Search for the cell housing the specified text and yield its [x, y] center coordinate. 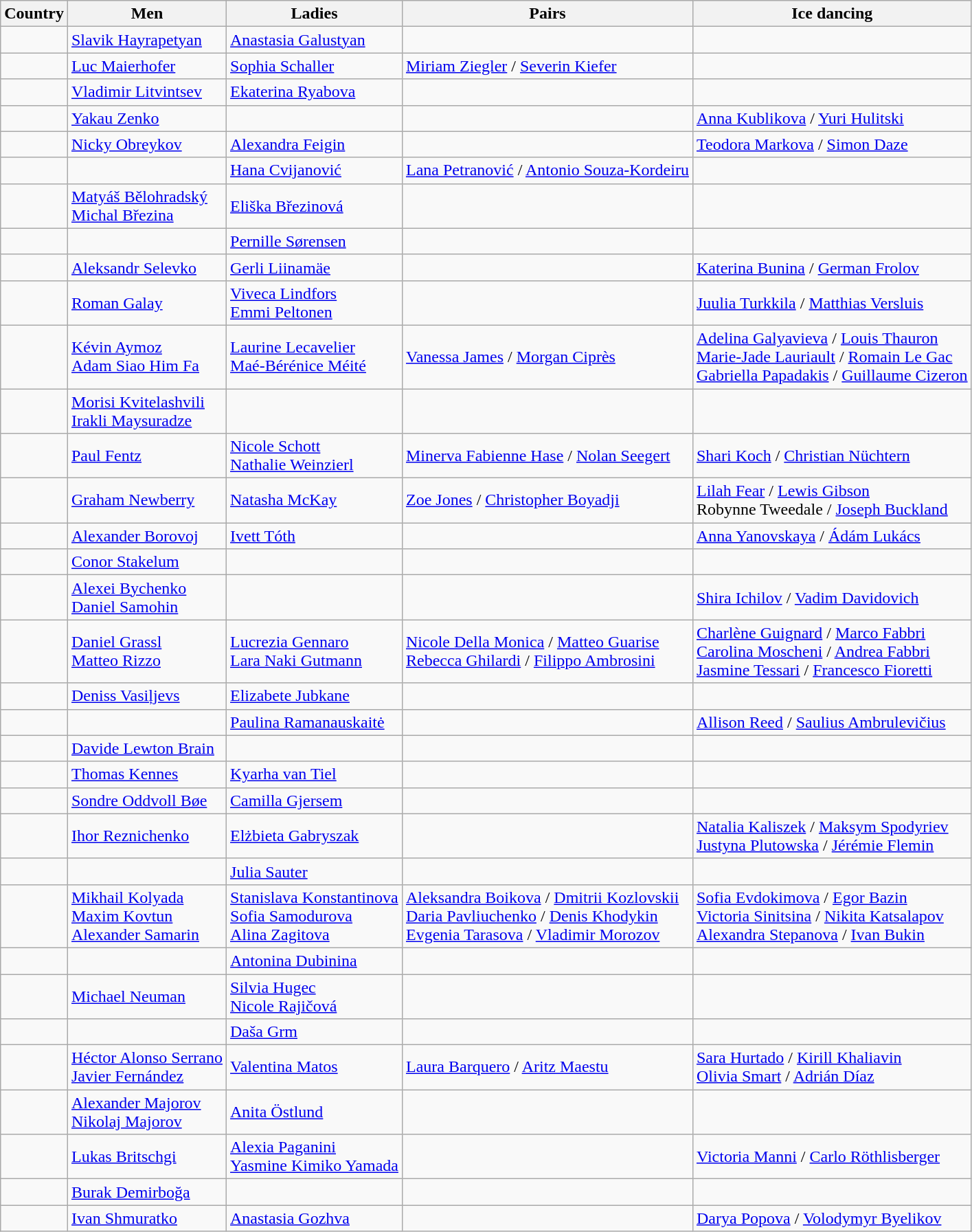
Anastasia Gozhva [315, 1218]
Davide Lewton Brain [147, 748]
Darya Popova / Volodymyr Byelikov [832, 1218]
Thomas Kennes [147, 774]
Shari Koch / Christian Nüchtern [832, 456]
Morisi Kvitelashvili Irakli Maysuradze [147, 411]
Adelina Galyavieva / Louis Thauron Marie-Jade Lauriault / Romain Le Gac Gabriella Papadakis / Guillaume Cizeron [832, 357]
Lilah Fear / Lewis Gibson Robynne Tweedale / Joseph Buckland [832, 500]
Allison Reed / Saulius Ambrulevičius [832, 722]
Ivett Tóth [315, 536]
Anita Östlund [315, 1112]
Nicole Schott Nathalie Weinzierl [315, 456]
Héctor Alonso Serrano Javier Fernández [147, 1068]
Vladimir Litvintsev [147, 92]
Lucrezia Gennaro Lara Naki Gutmann [315, 651]
Deniss Vasiļjevs [147, 696]
Alexander Majorov Nikolaj Majorov [147, 1112]
Michael Neuman [147, 996]
Elizabete Jubkane [315, 696]
Luc Maierhofer [147, 66]
Alexander Borovoj [147, 536]
Alexia Paganini Yasmine Kimiko Yamada [315, 1157]
Miriam Ziegler / Severin Kiefer [547, 66]
Elżbieta Gabryszak [315, 836]
Alexandra Feigin [315, 144]
Eliška Březinová [315, 206]
Pernille Sørensen [315, 241]
Zoe Jones / Christopher Boyadji [547, 500]
Aleksandr Selevko [147, 267]
Roman Galay [147, 302]
Yakau Zenko [147, 118]
Hana Cvijanović [315, 170]
Juulia Turkkila / Matthias Versluis [832, 302]
Burak Demirboğa [147, 1192]
Laura Barquero / Aritz Maestu [547, 1068]
Pairs [547, 14]
Ladies [315, 14]
Ivan Shmuratko [147, 1218]
Sofia Evdokimova / Egor Bazin Victoria Sinitsina / Nikita Katsalapov Alexandra Stepanova / Ivan Bukin [832, 916]
Men [147, 14]
Lana Petranović / Antonio Souza-Kordeiru [547, 170]
Silvia Hugec Nicole Rajičová [315, 996]
Charlène Guignard / Marco Fabbri Carolina Moscheni / Andrea Fabbri Jasmine Tessari / Francesco Fioretti [832, 651]
Anna Kublikova / Yuri Hulitski [832, 118]
Valentina Matos [315, 1068]
Daša Grm [315, 1032]
Minerva Fabienne Hase / Nolan Seegert [547, 456]
Antonina Dubinina [315, 961]
Mikhail Kolyada Maxim Kovtun Alexander Samarin [147, 916]
Katerina Bunina / German Frolov [832, 267]
Camilla Gjersem [315, 800]
Gerli Liinamäe [315, 267]
Aleksandra Boikova / Dmitrii Kozlovskii Daria Pavliuchenko / Denis Khodykin Evgenia Tarasova / Vladimir Morozov [547, 916]
Julia Sauter [315, 871]
Sondre Oddvoll Bøe [147, 800]
Anna Yanovskaya / Ádám Lukács [832, 536]
Country [34, 14]
Viveca Lindfors Emmi Peltonen [315, 302]
Anastasia Galustyan [315, 40]
Slavik Hayrapetyan [147, 40]
Paulina Ramanauskaitė [315, 722]
Natalia Kaliszek / Maksym Spodyriev Justyna Plutowska / Jérémie Flemin [832, 836]
Nicole Della Monica / Matteo Guarise Rebecca Ghilardi / Filippo Ambrosini [547, 651]
Nicky Obreykov [147, 144]
Teodora Markova / Simon Daze [832, 144]
Kévin Aymoz Adam Siao Him Fa [147, 357]
Ice dancing [832, 14]
Paul Fentz [147, 456]
Vanessa James / Morgan Ciprès [547, 357]
Sophia Schaller [315, 66]
Ihor Reznichenko [147, 836]
Daniel Grassl Matteo Rizzo [147, 651]
Sara Hurtado / Kirill Khaliavin Olivia Smart / Adrián Díaz [832, 1068]
Conor Stakelum [147, 562]
Stanislava Konstantinova Sofia Samodurova Alina Zagitova [315, 916]
Ekaterina Ryabova [315, 92]
Matyáš Bělohradský Michal Březina [147, 206]
Victoria Manni / Carlo Röthlisberger [832, 1157]
Shira Ichilov / Vadim Davidovich [832, 598]
Laurine Lecavelier Maé-Bérénice Méité [315, 357]
Lukas Britschgi [147, 1157]
Natasha McKay [315, 500]
Kyarha van Tiel [315, 774]
Graham Newberry [147, 500]
Alexei Bychenko Daniel Samohin [147, 598]
